Search for the cell housing the specified text and yield its [X, Y] center coordinate. 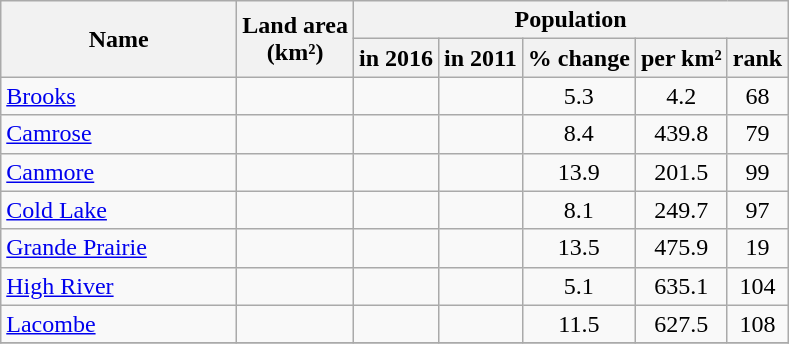
Land area(km²) [296, 39]
% change [578, 58]
8.4 [578, 134]
4.2 [681, 96]
439.8 [681, 134]
per km² [681, 58]
in 2011 [481, 58]
Camrose [119, 134]
97 [757, 210]
635.1 [681, 286]
627.5 [681, 324]
8.1 [578, 210]
11.5 [578, 324]
13.9 [578, 172]
High River [119, 286]
5.1 [578, 286]
108 [757, 324]
5.3 [578, 96]
19 [757, 248]
13.5 [578, 248]
Lacombe [119, 324]
Grande Prairie [119, 248]
Cold Lake [119, 210]
Canmore [119, 172]
in 2016 [396, 58]
249.7 [681, 210]
68 [757, 96]
99 [757, 172]
Brooks [119, 96]
475.9 [681, 248]
Name [119, 39]
79 [757, 134]
rank [757, 58]
201.5 [681, 172]
104 [757, 286]
Population [570, 20]
